Return [x, y] of the center of cell containing provided text 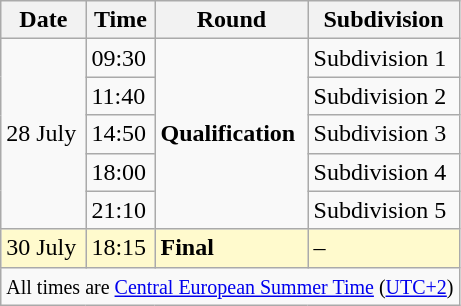
Final [232, 248]
30 July [44, 248]
All times are Central European Summer Time (UTC+2) [230, 286]
28 July [44, 134]
18:00 [120, 172]
Qualification [232, 134]
Time [120, 20]
Date [44, 20]
Subdivision 1 [384, 58]
11:40 [120, 96]
– [384, 248]
Subdivision 3 [384, 134]
21:10 [120, 210]
18:15 [120, 248]
Subdivision 5 [384, 210]
09:30 [120, 58]
Round [232, 20]
Subdivision [384, 20]
14:50 [120, 134]
Subdivision 4 [384, 172]
Subdivision 2 [384, 96]
